Return the (X, Y) coordinate for the center point of the cell that contains the specified text.  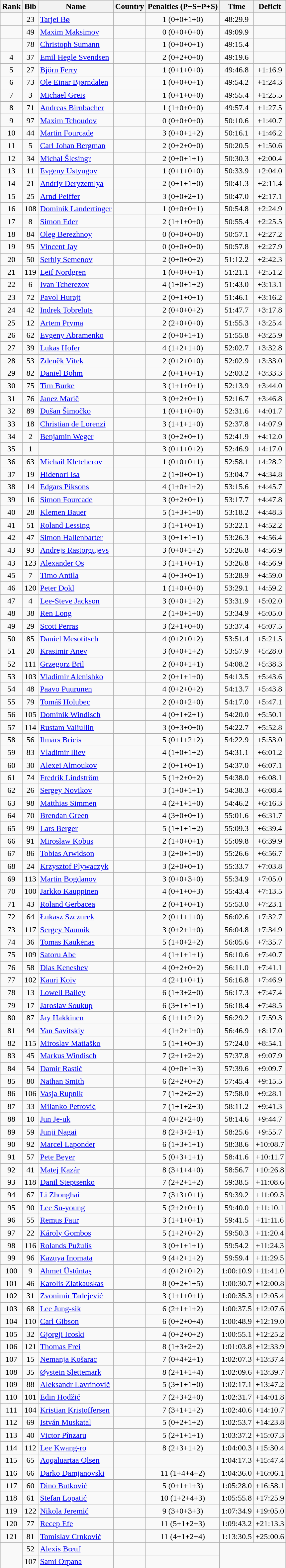
56:46.9 (237, 1031)
53:15.6 (237, 487)
+4:07.9 (270, 424)
+5:43.6 (270, 677)
Rolands Pužulis (76, 1245)
Country (130, 7)
50:30.3 (237, 158)
54:17.0 (237, 702)
Leif Nordgren (76, 272)
Alexander Os (76, 563)
+2:51.2 (270, 272)
+7:23.1 (270, 904)
+12:25.2 (270, 1334)
2 (1+0+1+0) (183, 613)
1:02:17.1 (237, 1385)
+4:45.7 (270, 487)
7 (1+2+2+2) (183, 1094)
49:57.4 (237, 108)
+2:00.4 (270, 158)
+4:17.0 (270, 449)
Thomas Frei (76, 1346)
50:54.8 (237, 209)
Timo Antila (76, 576)
Lukas Hofer (76, 348)
+7:59.3 (270, 1018)
+9:07.9 (270, 1056)
49:46.8 (237, 70)
+2:42.3 (270, 259)
56:17.3 (237, 993)
56:29.2 (237, 1018)
58:25.6 (237, 1132)
Oleg Berezhnoy (76, 234)
+7:48.5 (270, 1005)
+7:34.9 (270, 929)
Damir Rastić (76, 1068)
+13:37.4 (270, 1359)
54:22.7 (237, 727)
55:09.3 (237, 828)
Karolis Zlatkauskas (76, 1283)
+9:09.7 (270, 1068)
+11:29.5 (270, 1258)
3 (1+1+1+0) (183, 424)
50:47.0 (237, 196)
Tobias Arwidson (76, 854)
59:59.4 (237, 1258)
57:37.8 (237, 1056)
Sergey Novikov (76, 790)
Ivan Tcherezov (76, 285)
1 (0+0+1+0) (183, 19)
5 (0+2+1+2) (183, 1423)
Janez Marič (76, 399)
+5:07.5 (270, 626)
Gjorgji Icoski (76, 1334)
Milanko Petrović (76, 1106)
Lee-Steve Jackson (76, 601)
Carl Gibson (76, 1321)
7 (0+4+2+1) (183, 1359)
Evgeny Ustyugov (76, 171)
Kauri Koiv (76, 980)
Sami Orpana (76, 1561)
11 (5+1+2+3) (183, 1523)
+7:47.4 (270, 993)
+6:56.7 (270, 854)
Peter Dokl (76, 588)
Scott Perras (76, 626)
+14:10.7 (270, 1410)
+4:59.0 (270, 576)
+3:44.0 (270, 386)
53:31.9 (237, 601)
Tomas Kaukėnas (76, 942)
+7:05.0 (270, 879)
3 (0+1+0+2) (183, 449)
49:19.6 (237, 57)
55:01.6 (237, 816)
+15:30.4 (270, 1448)
6 (2+2+0+2) (183, 1081)
4 (0+3+0+1) (183, 576)
2 (31, 436)
Maxim Maksimov (76, 32)
Dominik Windisch (76, 714)
+6:31.7 (270, 816)
Károly Gombos (76, 1233)
4 (3+0+0+1) (183, 816)
Zdeněk Vítek (76, 360)
Daniel Böhm (76, 373)
Roland Gerbacea (76, 904)
Matthias Simmen (76, 803)
Vincent Jay (76, 247)
Simon Hallenbarter (76, 537)
1:02:09.6 (237, 1372)
59:40.0 (237, 1208)
7 (2+2+1+2) (183, 1182)
Alexei Almoukov (76, 765)
+16:58.1 (270, 1486)
+2:25.5 (270, 222)
Simon Fourcade (76, 500)
Kristian Kristoffersen (76, 1410)
7 (1+1+2+3) (183, 1106)
+12:19.0 (270, 1321)
3 (2+1+0+0) (183, 626)
Jaroslav Soukup (76, 1005)
Edgars Piksons (76, 487)
49:15.4 (237, 45)
59:41.5 (237, 1220)
+5:50.1 (270, 714)
Edin Hodžić (76, 1397)
Fredrik Lindström (76, 778)
Darko Damjanovski (76, 1473)
+5:43.8 (270, 689)
5 (0+3+1+1) (183, 1157)
+10:08.7 (270, 1144)
Tomislav Crnković (76, 1536)
+1:50.6 (270, 145)
7 (2+1+2+2) (183, 1056)
56:05.6 (237, 942)
+7:35.7 (270, 942)
Christian de Lorenzi (76, 424)
+4:56.4 (270, 537)
122 (31, 1511)
+5:05.0 (270, 613)
1:02:53.7 (237, 1423)
Andrejs Rastorgujevs (76, 550)
+13:39.7 (270, 1372)
57:45.4 (237, 1081)
8 (1+3+2+2) (183, 1346)
55:33.7 (237, 866)
53:04.7 (237, 474)
Danil Steptsenko (76, 1182)
5 (1+1+1+2) (183, 828)
+9:28.1 (270, 1094)
Roland Lessing (76, 525)
+1:16.9 (270, 70)
+3:33.3 (270, 373)
6 (2+1+1+2) (183, 1309)
Pavol Hurajt (76, 297)
54:08.2 (237, 664)
51:43.0 (237, 285)
Li Zhonghai (76, 1195)
52:02.9 (237, 360)
+1:40.7 (270, 120)
+6:39.4 (270, 828)
+4:12.0 (270, 436)
+5:28.0 (270, 651)
+6:07.1 (270, 765)
4 (0+2+2+0) (183, 1119)
58:38.6 (237, 1144)
6 (0+2+0+4) (183, 1321)
53:26.3 (237, 537)
1:00:48.9 (237, 1321)
+9:44.7 (270, 1119)
7 (3+1+1+2) (183, 1410)
56:04.8 (237, 929)
58:41.6 (237, 1157)
Sergey Naumik (76, 929)
Lowell Bailey (76, 993)
Lee Kwang-ro (76, 1448)
55:34.9 (237, 879)
1:00:30.7 (237, 1283)
Markus Windisch (76, 1056)
Time (237, 7)
9 (3+0+3+3) (183, 1511)
Andriy Deryzemlya (76, 184)
Arnd Peiffer (76, 196)
8 (3+1+4+0) (183, 1169)
1:02:40.6 (237, 1410)
50:16.1 (237, 133)
+2:27.9 (270, 247)
+3:16.2 (270, 297)
+14:01.8 (270, 1397)
53:22.1 (237, 525)
1:03:37.2 (237, 1435)
8 (0+2+1+5) (183, 1283)
Vladimir Iliev (76, 752)
+12:05.4 (270, 1296)
+1:24.3 (270, 82)
50:33.9 (237, 171)
Łukasz Szczurek (76, 917)
54:22.9 (237, 740)
55:26.6 (237, 854)
Andreas Birnbacher (76, 108)
6 (1+3+1+1) (183, 1144)
+7:40.7 (270, 955)
+25:00.6 (270, 1536)
Emil Hegle Svendsen (76, 57)
+11:08.6 (270, 1182)
+3:33.0 (270, 360)
Rank (11, 7)
Vladimir Alenishko (76, 677)
1:04:00.3 (237, 1448)
+5:21.5 (270, 639)
Junji Nagai (76, 1132)
+4:01.7 (270, 411)
4 (0+1+0+3) (183, 891)
5 (3+1+1+0) (183, 1385)
+5:52.8 (270, 727)
53:29.1 (237, 588)
1:01:03.8 (237, 1346)
+6:08.4 (270, 790)
1:05:55.8 (237, 1498)
+1:27.5 (270, 108)
Lee Jung-sik (76, 1309)
8 (2+3+2+1) (183, 1132)
59:54.2 (237, 1245)
+15:47.4 (270, 1460)
+11:11.6 (270, 1220)
Pete Beyer (76, 1157)
Krasimir Anev (76, 651)
1:04:17.3 (237, 1460)
50:57.1 (237, 234)
Ahmet Üstüntaş (76, 1271)
52:41.9 (237, 436)
+11:10.1 (270, 1208)
+3:25.4 (270, 323)
50:10.6 (237, 120)
55:53.0 (237, 904)
+6:16.3 (270, 803)
+8:54.1 (270, 1043)
Carl Johan Bergman (76, 145)
+10:26.8 (270, 1169)
+5:53.0 (270, 740)
+1:46.2 (270, 133)
53:17.7 (237, 500)
Vasja Rupnik (76, 1094)
51:55.3 (237, 323)
8 (2+1+1+4) (183, 1372)
59:38.5 (237, 1182)
Kazuya Inomata (76, 1258)
Ren Long (76, 613)
+7:03.8 (270, 866)
István Muskatal (76, 1423)
+11:09.3 (270, 1195)
58:56.7 (237, 1169)
56:10.6 (237, 955)
7 (2+3+2+0) (183, 1397)
5 (1+3+1+0) (183, 512)
4 (2+1+1+0) (183, 803)
3 (2+0+0+1) (183, 866)
+12:00.8 (270, 1283)
58:11.2 (237, 1106)
52:31.6 (237, 411)
1:02:31.7 (237, 1397)
Penalties (P+S+P+S) (183, 7)
Deficit (270, 7)
+4:47.8 (270, 500)
1:00:55.1 (237, 1334)
5 (0+1+2+2) (183, 740)
3 (31, 95)
51:55.8 (237, 335)
+16:06.1 (270, 1473)
Michael Greis (76, 95)
Ilmārs Bricis (76, 740)
Krzysztof Plywaczyk (76, 866)
+12:07.6 (270, 1309)
+4:34.8 (270, 474)
+6:01.2 (270, 752)
+13:47.2 (270, 1385)
+9:15.5 (270, 1081)
+3:32.8 (270, 348)
52:02.7 (237, 348)
55:43.4 (237, 891)
11 (1+4+4+2) (183, 1473)
55:09.8 (237, 841)
6 (3+1+1+1) (183, 1005)
Alexis Bœuf (76, 1549)
+2:27.2 (270, 234)
51:47.7 (237, 310)
52:13.9 (237, 386)
4 (0+1+2+1) (183, 714)
3 (0+2+1+0) (183, 929)
Lars Berger (76, 828)
+7:41.1 (270, 968)
3 (1+0+1+1) (183, 790)
+4:52.2 (270, 525)
+2:04.0 (270, 171)
1:00:10.9 (237, 1271)
Rustam Valiullin (76, 727)
52:58.1 (237, 462)
Bib (31, 7)
+9:55.7 (270, 1132)
Brendan Green (76, 816)
+21:13.3 (270, 1523)
8 (2+3+1+2) (183, 1448)
54:20.0 (237, 714)
Dias Keneshev (76, 968)
Aqqaluartaa Olsen (76, 1460)
+11:24.3 (270, 1245)
2 (0+0+2+0) (183, 702)
59:50.3 (237, 1233)
6 (1+1+2+2) (183, 1018)
11 (4+1+2+4) (183, 1536)
+6:39.9 (270, 841)
3 (0+3+0+0) (183, 727)
+3:46.8 (270, 399)
+11:41.0 (270, 1271)
Michail Kletcherov (76, 462)
57:39.6 (237, 1068)
Recep Efe (76, 1523)
Jun Je-uk (76, 1119)
+1:25.5 (270, 95)
58:14.6 (237, 1119)
+19:05.0 (270, 1511)
5 (1+1+0+3) (183, 1043)
+4:59.2 (270, 588)
+4:28.2 (270, 462)
+10:11.7 (270, 1157)
2 (1+1+0+0) (183, 222)
52:46.9 (237, 449)
4 (0+0+1+3) (183, 1068)
Martin Fourcade (76, 133)
49:09.9 (237, 32)
54:38.0 (237, 778)
Christoph Sumann (76, 45)
3 (2+0+1+0) (183, 854)
Victor Pînzaru (76, 1435)
51:46.1 (237, 297)
Daniel Mesotitsch (76, 639)
+7:32.7 (270, 917)
1:13:30.5 (237, 1536)
51:21.1 (237, 272)
2 (2+0+0+0) (183, 323)
+7:13.5 (270, 891)
Maxim Tchoudov (76, 120)
1:04:36.0 (237, 1473)
Martin Bogdanov (76, 879)
Aleksandr Lavrinovič (76, 1385)
54:37.0 (237, 765)
53:37.4 (237, 626)
52:37.8 (237, 424)
Paavo Puurunen (76, 689)
57:24.0 (237, 1043)
Zvonimir Tadejević (76, 1296)
+12:33.9 (270, 1346)
Matej Kazár (76, 1169)
Björn Ferry (76, 70)
5 (1+0+2+2) (183, 942)
+2:24.9 (270, 209)
5 (2+1+1+1) (183, 1435)
52:16.7 (237, 399)
Klemen Bauer (76, 512)
+11:20.4 (270, 1233)
Satoru Abe (76, 955)
+5:38.3 (270, 664)
49:54.2 (237, 82)
51:12.2 (237, 259)
Hidenori Isa (76, 474)
Michal Šlesingr (76, 158)
54:13.7 (237, 689)
59:39.2 (237, 1195)
57:58.0 (237, 1094)
6 (1+3+2+0) (183, 993)
Tim Burke (76, 386)
49:55.4 (237, 95)
+2:17.1 (270, 196)
+2:11.4 (270, 184)
Nemanja Košarac (76, 1359)
54:46.2 (237, 803)
4 (2+1+0+1) (183, 980)
4 (1+1+1+1) (183, 955)
44 (31, 133)
10 (1+2+4+3) (183, 1498)
53:34.9 (237, 613)
Benjamin Weger (76, 436)
54:13.5 (237, 677)
Jarkko Kauppinen (76, 891)
Øystein Slettemark (76, 1372)
+9:41.3 (270, 1106)
50:57.8 (237, 247)
Name (76, 7)
Evgeny Abramenko (76, 335)
+8:17.0 (270, 1031)
+6:08.1 (270, 778)
50:41.3 (237, 184)
Dino Butković (76, 1486)
Dominik Landertinger (76, 209)
52:03.2 (237, 373)
53:18.2 (237, 512)
Indrek Tobreluts (76, 310)
50:55.4 (237, 222)
+15:07.3 (270, 1435)
54:38.3 (237, 790)
9 (4+2+1+2) (183, 1258)
53:51.4 (237, 639)
Mirosław Kobus (76, 841)
7 (3+3+0+1) (183, 1195)
53:28.9 (237, 576)
Ole Einar Bjørndalen (76, 82)
56:18.4 (237, 1005)
53:57.9 (237, 651)
50:20.5 (237, 145)
+3:25.9 (270, 335)
1:00:37.5 (237, 1309)
Artem Pryma (76, 323)
Tomáš Holubec (76, 702)
48:29.9 (237, 19)
1 (31, 449)
56:02.6 (237, 917)
+14:23.8 (270, 1423)
5 (0+1+1+3) (183, 1486)
1:05:28.0 (237, 1486)
Grzegorz Bril (76, 664)
Tarjei Bø (76, 19)
Jay Hakkinen (76, 1018)
5 (2+2+0+1) (183, 1208)
1:07:34.9 (237, 1511)
56:16.8 (237, 980)
Yan Savitskiy (76, 1031)
56:11.0 (237, 968)
+5:47.1 (270, 702)
+7:46.9 (270, 980)
3 (0+0+2+1) (183, 196)
Dušan Šimočko (76, 411)
54:31.1 (237, 752)
Remus Faur (76, 1220)
+5:02.0 (270, 601)
+4:48.3 (270, 512)
Simon Eder (76, 222)
1:00:35.3 (237, 1296)
123 (31, 563)
1:02:07.3 (237, 1359)
1:09:43.2 (237, 1523)
+17:25.9 (270, 1498)
Miroslav Matiaško (76, 1043)
Nathan Smith (76, 1081)
3 (0+0+3+0) (183, 879)
Serhiy Semenov (76, 259)
+3:17.8 (270, 310)
Lee Su-young (76, 1208)
Marcel Laponder (76, 1144)
Stefan Lopatić (76, 1498)
+3:13.1 (270, 285)
Nikola Jeremić (76, 1511)
